For the text-containing cell, return its midpoint in (X, Y) coordinate format. 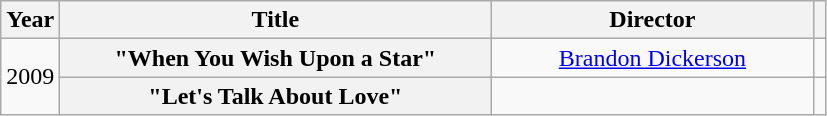
2009 (30, 77)
Title (276, 20)
"When You Wish Upon a Star" (276, 58)
Director (652, 20)
Year (30, 20)
"Let's Talk About Love" (276, 96)
Brandon Dickerson (652, 58)
